For the text-containing cell, return its midpoint in [x, y] coordinate format. 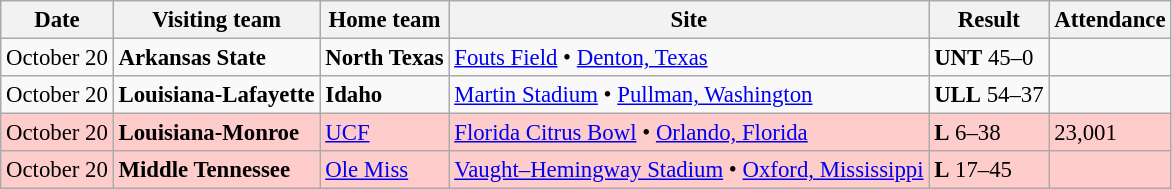
Result [989, 20]
Middle Tennessee [216, 170]
Louisiana-Monroe [216, 133]
ULL 54–37 [989, 95]
Attendance [1110, 20]
L 17–45 [989, 170]
Ole Miss [384, 170]
Site [689, 20]
Visiting team [216, 20]
UCF [384, 133]
Fouts Field • Denton, Texas [689, 58]
Vaught–Hemingway Stadium • Oxford, Mississippi [689, 170]
Date [57, 20]
Arkansas State [216, 58]
Martin Stadium • Pullman, Washington [689, 95]
L 6–38 [989, 133]
Home team [384, 20]
Louisiana-Lafayette [216, 95]
North Texas [384, 58]
Idaho [384, 95]
23,001 [1110, 133]
Florida Citrus Bowl • Orlando, Florida [689, 133]
UNT 45–0 [989, 58]
